Scan for the cell matching the given text and deliver its [x, y] coordinate at center. 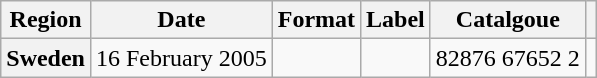
Format [316, 20]
Label [396, 20]
82876 67652 2 [508, 58]
Catalgoue [508, 20]
Region [46, 20]
Sweden [46, 58]
Date [181, 20]
16 February 2005 [181, 58]
